From the cell containing the given text, extract its center point as (x, y) coordinate. 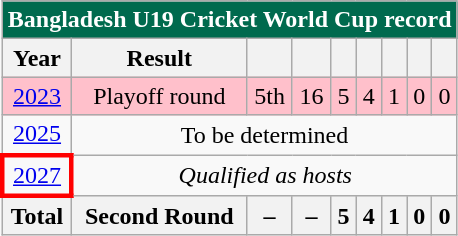
Second Round (160, 216)
Playoff round (160, 96)
Qualified as hosts (264, 174)
Bangladesh U19 Cricket World Cup record (230, 20)
Result (160, 58)
5th (270, 96)
To be determined (264, 135)
Year (37, 58)
16 (311, 96)
2027 (37, 174)
Total (37, 216)
2025 (37, 135)
2023 (37, 96)
